Return (X, Y) of the center of cell containing provided text 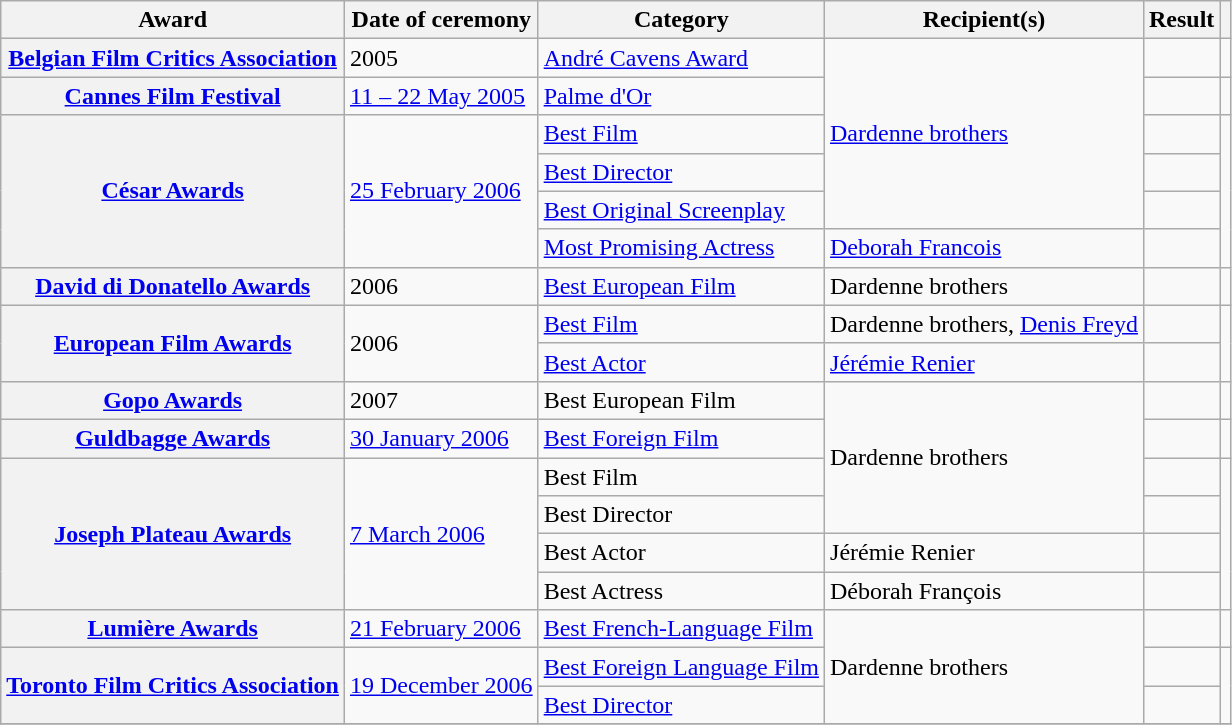
7 March 2006 (441, 534)
Best Original Screenplay (681, 210)
Recipient(s) (984, 20)
25 February 2006 (441, 191)
André Cavens Award (681, 58)
European Film Awards (173, 343)
Belgian Film Critics Association (173, 58)
30 January 2006 (441, 438)
Lumière Awards (173, 629)
Most Promising Actress (681, 248)
19 December 2006 (441, 686)
Cannes Film Festival (173, 96)
Best Actress (681, 591)
Guldbagge Awards (173, 438)
21 February 2006 (441, 629)
11 – 22 May 2005 (441, 96)
Award (173, 20)
Category (681, 20)
Result (1181, 20)
Best French-Language Film (681, 629)
Joseph Plateau Awards (173, 534)
Toronto Film Critics Association (173, 686)
2007 (441, 400)
David di Donatello Awards (173, 286)
Date of ceremony (441, 20)
Palme d'Or (681, 96)
Gopo Awards (173, 400)
Best Foreign Language Film (681, 667)
2005 (441, 58)
César Awards (173, 191)
Dardenne brothers, Denis Freyd (984, 324)
Déborah François (984, 591)
Best Foreign Film (681, 438)
Deborah Francois (984, 248)
